Scan for the cell matching the given text and deliver its [X, Y] coordinate at center. 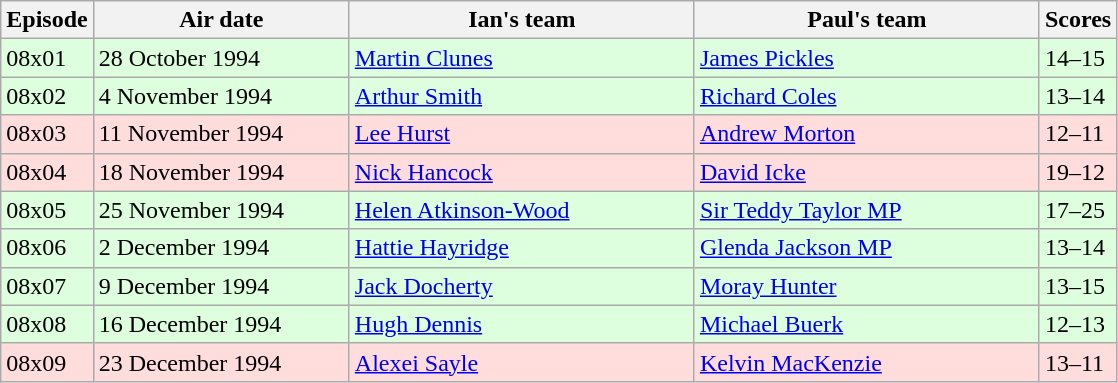
Glenda Jackson MP [866, 248]
16 December 1994 [221, 324]
Helen Atkinson-Wood [522, 210]
Hattie Hayridge [522, 248]
28 October 1994 [221, 58]
14–15 [1078, 58]
13–11 [1078, 362]
08x09 [47, 362]
Alexei Sayle [522, 362]
Jack Docherty [522, 286]
13–15 [1078, 286]
08x06 [47, 248]
08x07 [47, 286]
Richard Coles [866, 96]
Lee Hurst [522, 134]
Martin Clunes [522, 58]
17–25 [1078, 210]
4 November 1994 [221, 96]
Ian's team [522, 20]
Scores [1078, 20]
08x01 [47, 58]
Michael Buerk [866, 324]
David Icke [866, 172]
18 November 1994 [221, 172]
Paul's team [866, 20]
08x03 [47, 134]
12–13 [1078, 324]
08x02 [47, 96]
Arthur Smith [522, 96]
James Pickles [866, 58]
12–11 [1078, 134]
25 November 1994 [221, 210]
Kelvin MacKenzie [866, 362]
Hugh Dennis [522, 324]
Moray Hunter [866, 286]
Sir Teddy Taylor MP [866, 210]
Andrew Morton [866, 134]
19–12 [1078, 172]
Air date [221, 20]
08x04 [47, 172]
Episode [47, 20]
9 December 1994 [221, 286]
Nick Hancock [522, 172]
08x05 [47, 210]
2 December 1994 [221, 248]
23 December 1994 [221, 362]
08x08 [47, 324]
11 November 1994 [221, 134]
